Locate the cell with the specified text and output its [x, y] center coordinate. 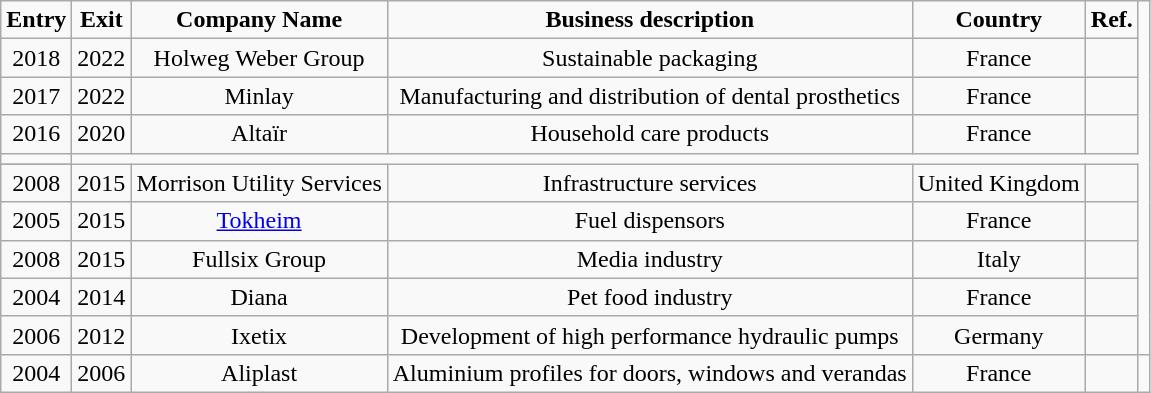
Diana [259, 297]
Sustainable packaging [650, 58]
Tokheim [259, 221]
Company Name [259, 20]
Business description [650, 20]
Aliplast [259, 373]
Holweg Weber Group [259, 58]
Country [998, 20]
Minlay [259, 96]
Ixetix [259, 335]
Aluminium profiles for doors, windows and verandas [650, 373]
United Kingdom [998, 183]
Entry [36, 20]
Exit [102, 20]
2012 [102, 335]
2020 [102, 134]
Germany [998, 335]
2016 [36, 134]
Fullsix Group [259, 259]
Pet food industry [650, 297]
2005 [36, 221]
Ref. [1112, 20]
Morrison Utility Services [259, 183]
2014 [102, 297]
2017 [36, 96]
Altaïr [259, 134]
Household care products [650, 134]
Infrastructure services [650, 183]
2018 [36, 58]
Manufacturing and distribution of dental prosthetics [650, 96]
Development of high performance hydraulic pumps [650, 335]
Fuel dispensors [650, 221]
Italy [998, 259]
Media industry [650, 259]
